Search for the cell housing the specified text and yield its [X, Y] center coordinate. 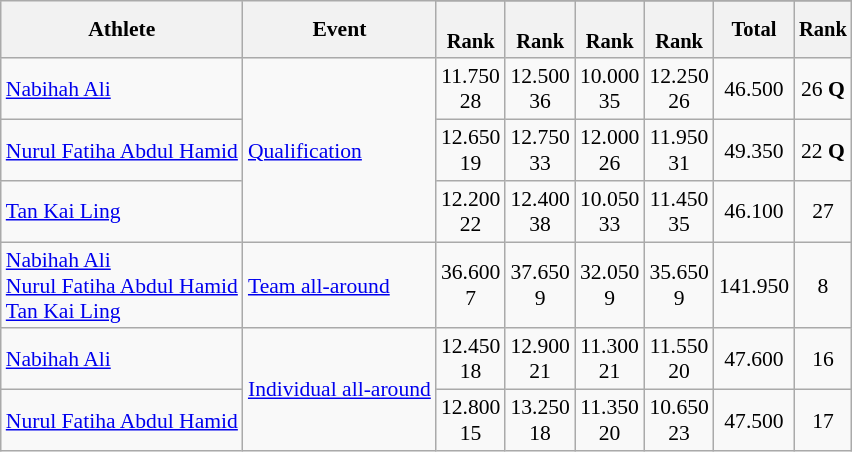
35.6509 [678, 286]
11.35020 [610, 420]
12.45018 [470, 360]
12.40038 [540, 212]
11.55020 [678, 360]
12.00026 [610, 150]
Event [340, 30]
22 Q [823, 150]
Athlete [122, 30]
36.6007 [470, 286]
13.25018 [540, 420]
16 [823, 360]
27 [823, 212]
49.350 [754, 150]
11.95031 [678, 150]
32.0509 [610, 286]
26 Q [823, 90]
Individual all-around [340, 390]
12.20022 [470, 212]
10.05033 [610, 212]
47.500 [754, 420]
10.00035 [610, 90]
11.45035 [678, 212]
12.90021 [540, 360]
10.65023 [678, 420]
Tan Kai Ling [122, 212]
12.65019 [470, 150]
8 [823, 286]
11.30021 [610, 360]
17 [823, 420]
Qualification [340, 150]
12.75033 [540, 150]
Nabihah AliNurul Fatiha Abdul HamidTan Kai Ling [122, 286]
11.75028 [470, 90]
141.950 [754, 286]
12.25026 [678, 90]
Total [754, 30]
46.500 [754, 90]
47.600 [754, 360]
46.100 [754, 212]
12.80015 [470, 420]
12.50036 [540, 90]
Team all-around [340, 286]
37.6509 [540, 286]
